Pinpoint the cell where the given text exists, returning its (X, Y) midpoint coordinate. 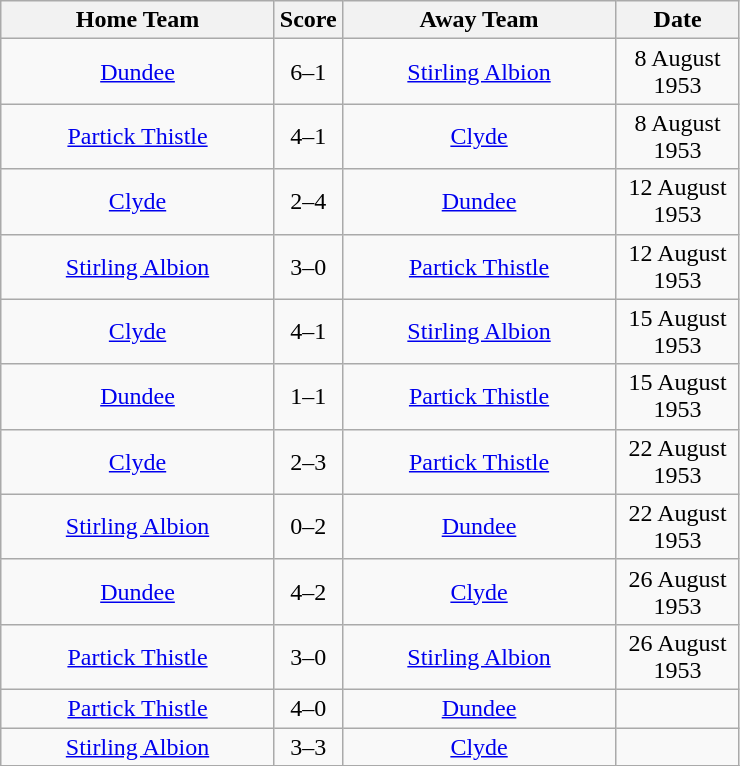
Home Team (138, 20)
6–1 (308, 72)
Date (678, 20)
Score (308, 20)
4–0 (308, 708)
2–3 (308, 462)
1–1 (308, 396)
Away Team (479, 20)
2–4 (308, 202)
4–2 (308, 592)
3–3 (308, 747)
0–2 (308, 526)
